Identify which cell holds the provided text, then report its (X, Y) central coordinate. 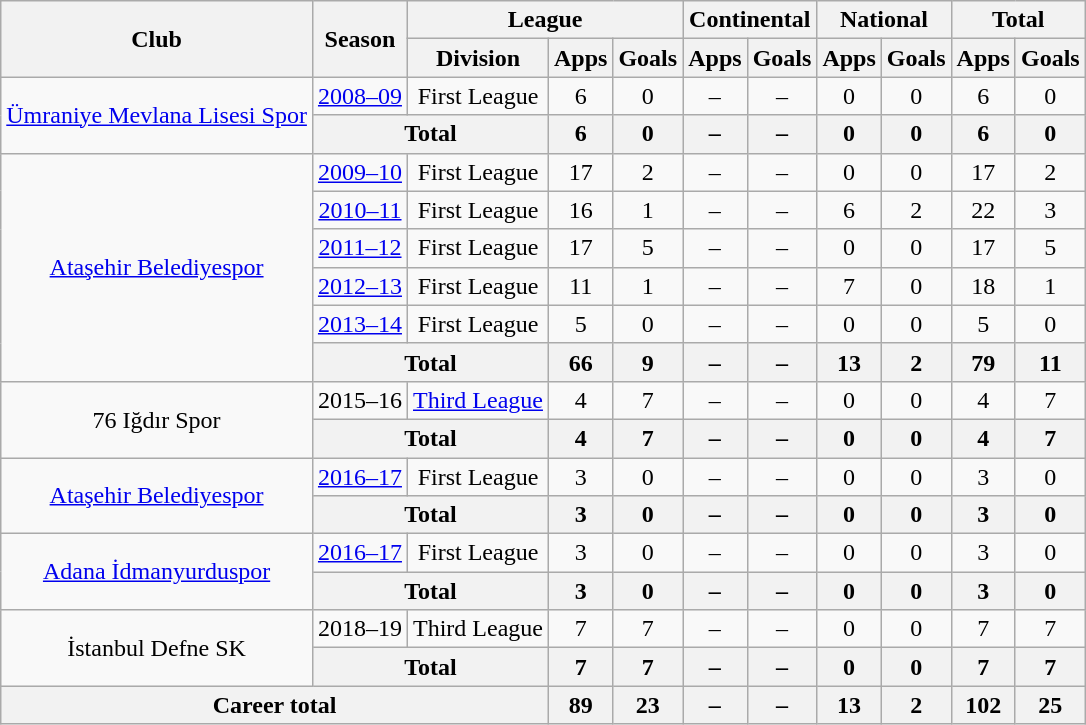
2018–19 (360, 629)
76 Iğdır Spor (157, 419)
Continental (750, 20)
2015–16 (360, 400)
25 (1050, 705)
2013–14 (360, 324)
2010–11 (360, 210)
9 (648, 362)
İstanbul Defne SK (157, 648)
16 (580, 210)
2009–10 (360, 172)
2008–09 (360, 96)
Division (478, 58)
Club (157, 39)
102 (983, 705)
National (884, 20)
2012–13 (360, 286)
League (544, 20)
79 (983, 362)
2011–12 (360, 248)
Season (360, 39)
23 (648, 705)
89 (580, 705)
18 (983, 286)
66 (580, 362)
Career total (275, 705)
22 (983, 210)
Ümraniye Mevlana Lisesi Spor (157, 115)
Adana İdmanyurduspor (157, 572)
